Scan for the cell matching the given text and deliver its (x, y) coordinate at center. 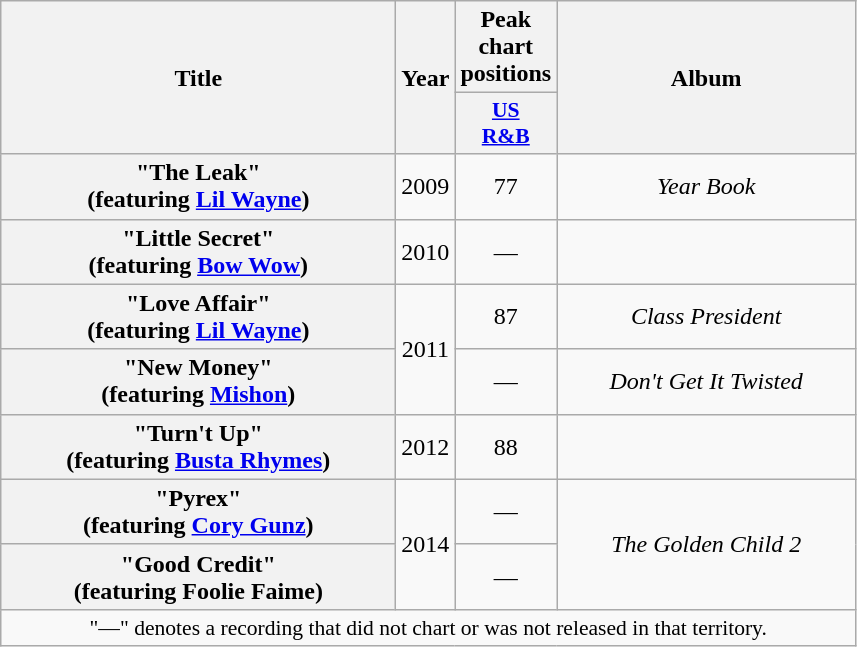
77 (506, 186)
Peak chart positions (506, 47)
"New Money"(featuring Mishon) (198, 382)
The Golden Child 2 (706, 544)
2010 (426, 252)
87 (506, 316)
88 (506, 446)
2014 (426, 544)
Class President (706, 316)
"Little Secret"(featuring Bow Wow) (198, 252)
Year (426, 78)
US R&B (506, 124)
"Love Affair"(featuring Lil Wayne) (198, 316)
2012 (426, 446)
"Turn't Up"(featuring Busta Rhymes) (198, 446)
2011 (426, 349)
2009 (426, 186)
"Pyrex"(featuring Cory Gunz) (198, 512)
"—" denotes a recording that did not chart or was not released in that territory. (428, 627)
Don't Get It Twisted (706, 382)
"Good Credit"(featuring Foolie Faime) (198, 576)
Album (706, 78)
Title (198, 78)
"The Leak"(featuring Lil Wayne) (198, 186)
Year Book (706, 186)
